Pinpoint the cell where the given text exists, returning its (x, y) midpoint coordinate. 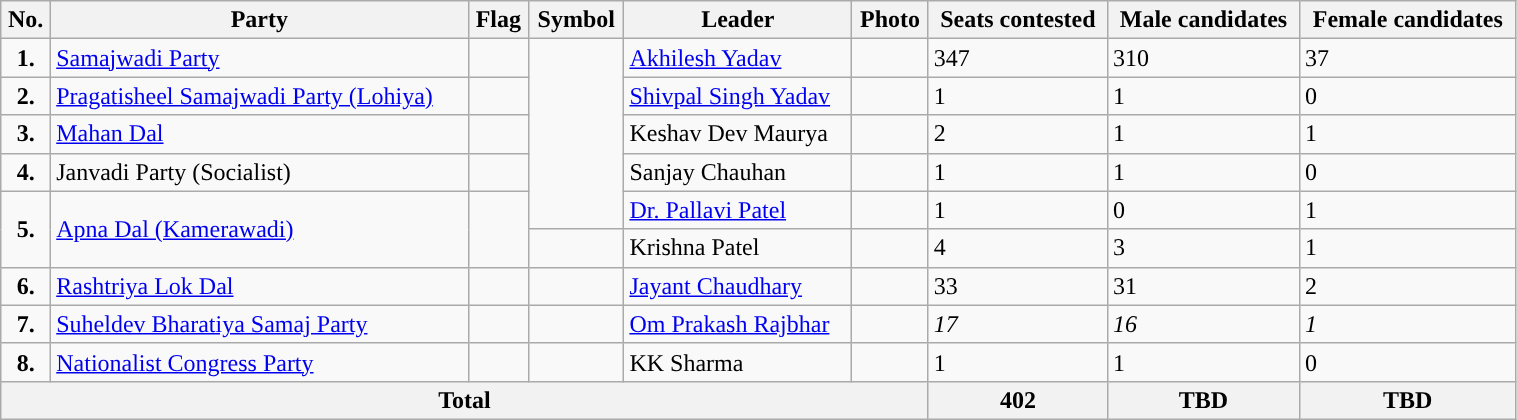
8. (26, 362)
Jayant Chaudhary (738, 286)
31 (1203, 286)
402 (1018, 400)
Nationalist Congress Party (260, 362)
7. (26, 324)
Party (260, 20)
6. (26, 286)
Photo (890, 20)
Leader (738, 20)
Female candidates (1408, 20)
347 (1018, 58)
4. (26, 172)
Male candidates (1203, 20)
3. (26, 134)
Krishna Patel (738, 248)
16 (1203, 324)
Pragatisheel Samajwadi Party (Lohiya) (260, 96)
Rashtriya Lok Dal (260, 286)
Om Prakash Rajbhar (738, 324)
4 (1018, 248)
Symbol (576, 20)
Janvadi Party (Socialist) (260, 172)
Keshav Dev Maurya (738, 134)
17 (1018, 324)
2. (26, 96)
1. (26, 58)
Akhilesh Yadav (738, 58)
310 (1203, 58)
37 (1408, 58)
No. (26, 20)
Sanjay Chauhan (738, 172)
Samajwadi Party (260, 58)
KK Sharma (738, 362)
Mahan Dal (260, 134)
3 (1203, 248)
Shivpal Singh Yadav (738, 96)
Suheldev Bharatiya Samaj Party (260, 324)
Total (465, 400)
Seats contested (1018, 20)
Flag (498, 20)
5. (26, 229)
Dr. Pallavi Patel (738, 210)
33 (1018, 286)
Apna Dal (Kamerawadi) (260, 229)
